Find where the given text appears and provide that cell's center as [X, Y] coordinate. 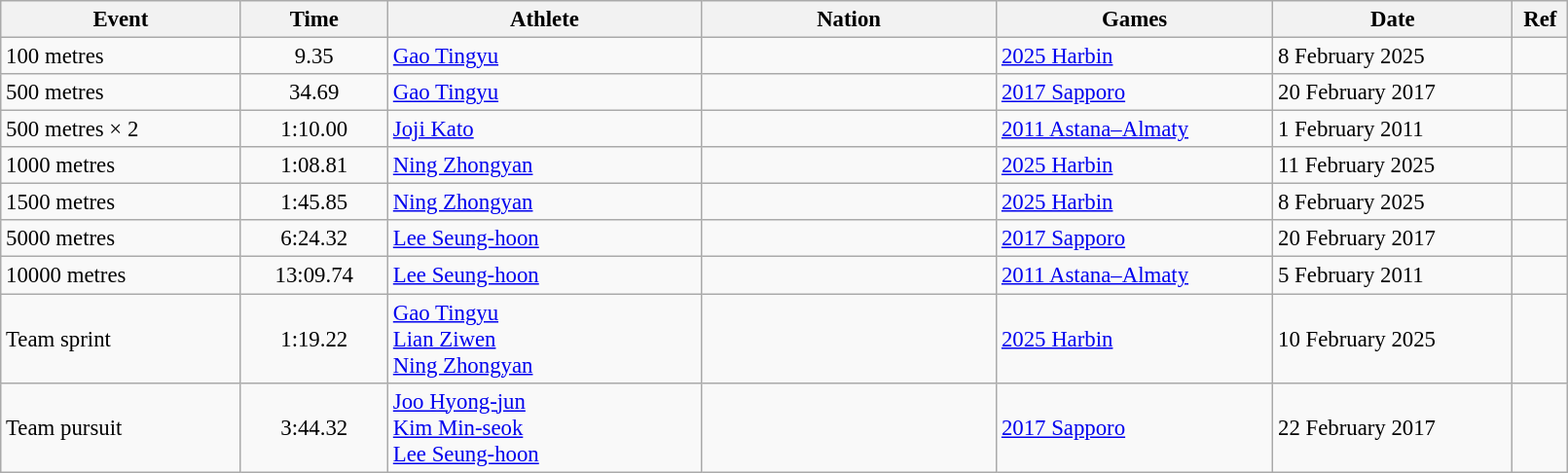
22 February 2017 [1393, 427]
1:45.85 [314, 202]
5 February 2011 [1393, 275]
Time [314, 19]
Joo Hyong-junKim Min-seokLee Seung-hoon [545, 427]
10 February 2025 [1393, 339]
100 metres [121, 56]
Joji Kato [545, 129]
6:24.32 [314, 238]
Team sprint [121, 339]
5000 metres [121, 238]
1:08.81 [314, 165]
3:44.32 [314, 427]
500 metres [121, 92]
10000 metres [121, 275]
13:09.74 [314, 275]
1:19.22 [314, 339]
500 metres × 2 [121, 129]
Games [1135, 19]
34.69 [314, 92]
Ref [1540, 19]
Nation [849, 19]
9.35 [314, 56]
1 February 2011 [1393, 129]
1500 metres [121, 202]
Team pursuit [121, 427]
Event [121, 19]
Date [1393, 19]
11 February 2025 [1393, 165]
1:10.00 [314, 129]
Athlete [545, 19]
Gao TingyuLian ZiwenNing Zhongyan [545, 339]
1000 metres [121, 165]
